Scan for the cell matching the given text and deliver its (x, y) coordinate at center. 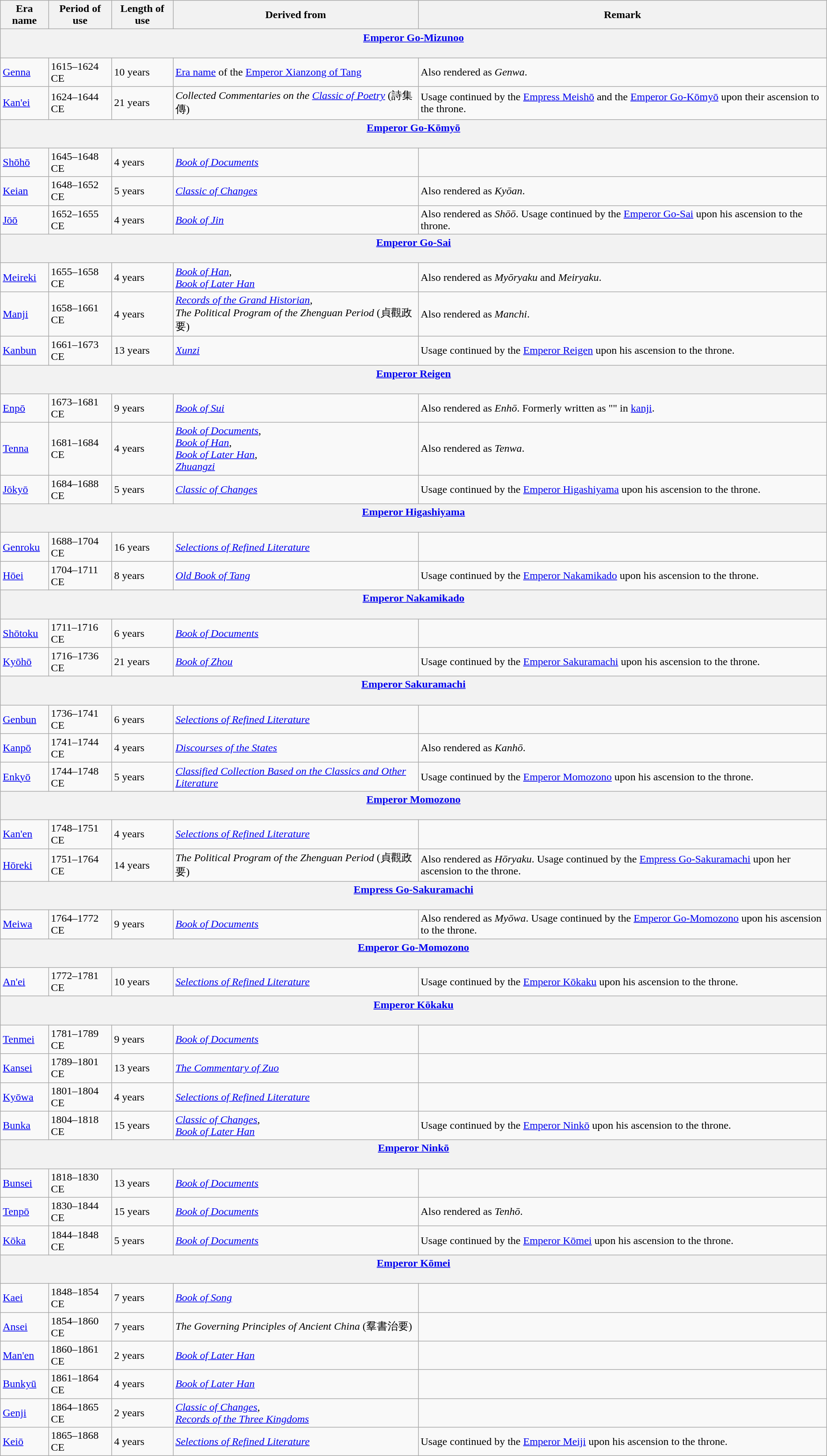
Meiwa (25, 925)
16 years (142, 547)
Kyōhō (25, 662)
Usage continued by the Emperor Kōkaku upon his ascension to the throne. (622, 982)
Kan'en (25, 834)
Also rendered as Kanhō. (622, 748)
1711–1716 CE (80, 633)
1860–1861 CE (80, 1356)
Also rendered as Hōryaku. Usage continued by the Empress Go-Sakuramachi upon her ascension to the throne. (622, 865)
Usage continued by the Emperor Kōmei upon his ascension to the throne. (622, 1240)
1661–1673 CE (80, 351)
Xunzi (296, 351)
Emperor Ninkō (413, 1154)
The Governing Principles of Ancient China (羣書治要) (296, 1327)
1681–1684 CE (80, 449)
Ansei (25, 1327)
Emperor Go-Mizunoo (413, 43)
Emperor Go-Momozono (413, 953)
Tenpō (25, 1212)
Kanpō (25, 748)
Emperor Momozono (413, 806)
An'ei (25, 982)
Also rendered as Genwa. (622, 72)
1673–1681 CE (80, 408)
Tenmei (25, 1040)
Kanbun (25, 351)
1744–1748 CE (80, 776)
Also rendered as Tenwa. (622, 449)
Length of use (142, 15)
The Commentary of Zuo (296, 1068)
Era name (25, 15)
8 years (142, 576)
Period of use (80, 15)
Book of Han,Book of Later Han (296, 277)
Kaei (25, 1297)
Classic of Changes,Records of the Three Kingdoms (296, 1413)
Usage continued by the Emperor Momozono upon his ascension to the throne. (622, 776)
Emperor Nakamikado (413, 604)
Emperor Go-Kōmyō (413, 133)
1818–1830 CE (80, 1183)
Genroku (25, 547)
1684–1688 CE (80, 489)
Kyōwa (25, 1097)
Enkyō (25, 776)
1781–1789 CE (80, 1040)
Hōei (25, 576)
Genbun (25, 719)
1741–1744 CE (80, 748)
1748–1751 CE (80, 834)
1854–1860 CE (80, 1327)
Jōō (25, 220)
Also rendered as Enhō. Formerly written as "" in kanji. (622, 408)
1772–1781 CE (80, 982)
Book of Zhou (296, 662)
1844–1848 CE (80, 1240)
1864–1865 CE (80, 1413)
Empress Go-Sakuramachi (413, 896)
Emperor Higashiyama (413, 518)
Genji (25, 1413)
Jōkyō (25, 489)
Book of Jin (296, 220)
Kōka (25, 1240)
Emperor Sakuramachi (413, 691)
1736–1741 CE (80, 719)
Bunsei (25, 1183)
Usage continued by the Emperor Reigen upon his ascension to the throne. (622, 351)
1764–1772 CE (80, 925)
Tenna (25, 449)
14 years (142, 865)
Remark (622, 15)
Old Book of Tang (296, 576)
Keiō (25, 1441)
Usage continued by the Emperor Meiji upon his ascension to the throne. (622, 1441)
Usage continued by the Emperor Higashiyama upon his ascension to the throne. (622, 489)
Collected Commentaries on the Classic of Poetry (詩集傳) (296, 103)
Genna (25, 72)
Bunka (25, 1125)
Kansei (25, 1068)
1658–1661 CE (80, 314)
Also rendered as Manchi. (622, 314)
1804–1818 CE (80, 1125)
1716–1736 CE (80, 662)
1801–1804 CE (80, 1097)
Emperor Reigen (413, 379)
1655–1658 CE (80, 277)
1789–1801 CE (80, 1068)
Hōreki (25, 865)
Emperor Go-Sai (413, 248)
Records of the Grand Historian,The Political Program of the Zhenguan Period (貞觀政要) (296, 314)
1861–1864 CE (80, 1384)
Book of Sui (296, 408)
Shōtoku (25, 633)
Bunkyū (25, 1384)
1648–1652 CE (80, 191)
Book of Documents,Book of Han,Book of Later Han,Zhuangzi (296, 449)
Classic of Changes,Book of Later Han (296, 1125)
Manji (25, 314)
1848–1854 CE (80, 1297)
Usage continued by the Emperor Nakamikado upon his ascension to the throne. (622, 576)
1865–1868 CE (80, 1441)
Also rendered as Myōryaku and Meiryaku. (622, 277)
1645–1648 CE (80, 163)
Also rendered as Shōō. Usage continued by the Emperor Go-Sai upon his ascension to the throne. (622, 220)
Usage continued by the Empress Meishō and the Emperor Go-Kōmyō upon their ascension to the throne. (622, 103)
Kan'ei (25, 103)
1830–1844 CE (80, 1212)
1688–1704 CE (80, 547)
Meireki (25, 277)
1704–1711 CE (80, 576)
1624–1644 CE (80, 103)
Book of Song (296, 1297)
Usage continued by the Emperor Ninkō upon his ascension to the throne. (622, 1125)
Also rendered as Kyōan. (622, 191)
The Political Program of the Zhenguan Period (貞觀政要) (296, 865)
Emperor Kōmei (413, 1269)
1652–1655 CE (80, 220)
Discourses of the States (296, 748)
Derived from (296, 15)
Enpō (25, 408)
Man'en (25, 1356)
Usage continued by the Emperor Sakuramachi upon his ascension to the throne. (622, 662)
Also rendered as Tenhō. (622, 1212)
Keian (25, 191)
1615–1624 CE (80, 72)
1751–1764 CE (80, 865)
Also rendered as Myōwa. Usage continued by the Emperor Go-Momozono upon his ascension to the throne. (622, 925)
Classified Collection Based on the Classics and Other Literature (296, 776)
Shōhō (25, 163)
Era name of the Emperor Xianzong of Tang (296, 72)
Emperor Kōkaku (413, 1010)
